For the text-containing cell, return its midpoint in [x, y] coordinate format. 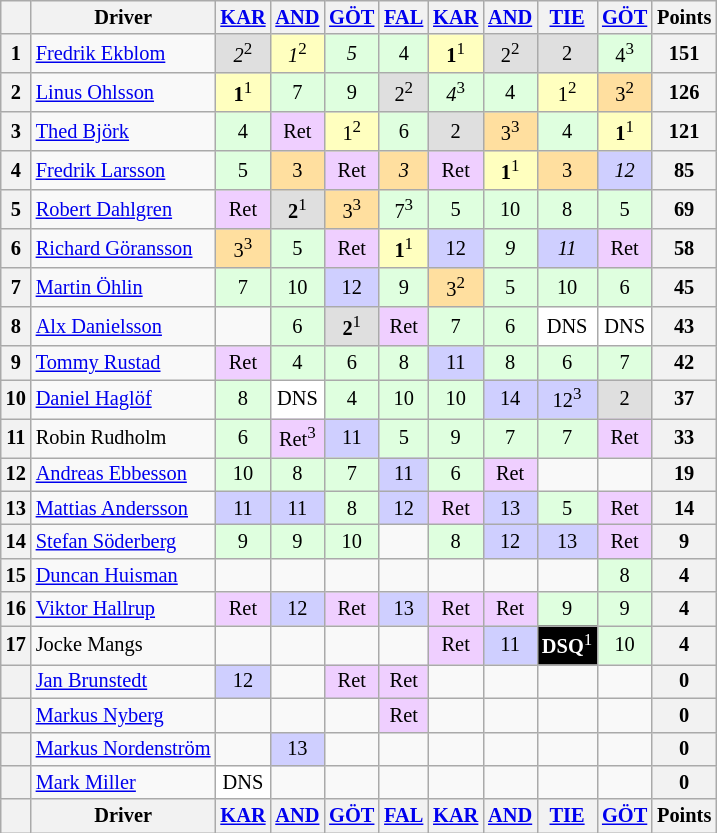
151 [684, 54]
Jocke Mangs [124, 644]
Alx Danielsson [124, 326]
Thed Björk [124, 132]
15 [16, 575]
Markus Nyberg [124, 715]
Daniel Haglöf [124, 398]
Fredrik Ekblom [124, 54]
16 [16, 609]
Robert Dahlgren [124, 210]
DSQ1 [567, 644]
Mattias Andersson [124, 508]
126 [684, 92]
37 [684, 398]
Stefan Söderberg [124, 541]
Ret3 [297, 438]
Mark Miller [124, 782]
Duncan Huisman [124, 575]
Jan Brunstedt [124, 681]
69 [684, 210]
Linus Ohlsson [124, 92]
1 [16, 54]
Tommy Rustad [124, 363]
Martin Öhlin [124, 288]
Viktor Hallrup [124, 609]
121 [684, 132]
Robin Rudholm [124, 438]
Richard Göransson [124, 248]
123 [567, 398]
73 [404, 210]
Markus Nordenström [124, 749]
58 [684, 248]
Andreas Ebbesson [124, 474]
17 [16, 644]
Fredrik Larsson [124, 170]
85 [684, 170]
19 [684, 474]
45 [684, 288]
42 [684, 363]
